Capture the cell that displays the provided text and extract its (x, y) central coordinate. 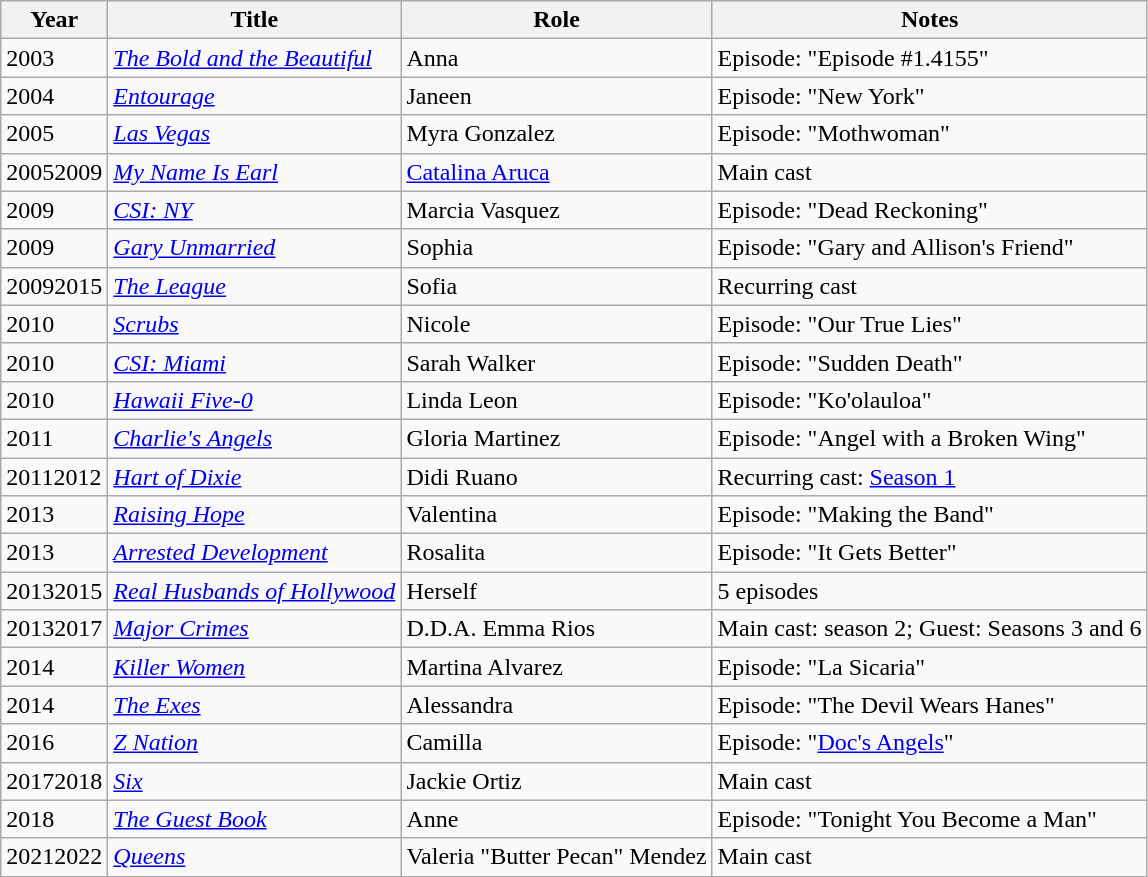
Episode: "Episode #1.4155" (930, 58)
2005 (54, 134)
Marcia Vasquez (556, 210)
Episode: "Mothwoman" (930, 134)
Hart of Dixie (254, 477)
Episode: "Ko'olauloa" (930, 400)
The Bold and the Beautiful (254, 58)
Role (556, 20)
Las Vegas (254, 134)
Episode: "The Devil Wears Hanes" (930, 705)
Linda Leon (556, 400)
Valentina (556, 515)
Camilla (556, 743)
Year (54, 20)
Episode: "It Gets Better" (930, 553)
Recurring cast (930, 286)
20132015 (54, 591)
2016 (54, 743)
Real Husbands of Hollywood (254, 591)
Herself (556, 591)
Episode: "Our True Lies" (930, 324)
Scrubs (254, 324)
Six (254, 781)
Title (254, 20)
Janeen (556, 96)
Didi Ruano (556, 477)
Gloria Martinez (556, 438)
Notes (930, 20)
Martina Alvarez (556, 667)
My Name Is Earl (254, 172)
Arrested Development (254, 553)
Episode: "Making the Band" (930, 515)
20172018 (54, 781)
2018 (54, 819)
CSI: NY (254, 210)
Episode: "Tonight You Become a Man" (930, 819)
Rosalita (556, 553)
Alessandra (556, 705)
Anne (556, 819)
Episode: "Dead Reckoning" (930, 210)
Sofia (556, 286)
Raising Hope (254, 515)
Gary Unmarried (254, 248)
Hawaii Five-0 (254, 400)
20092015 (54, 286)
Charlie's Angels (254, 438)
Episode: "Doc's Angels" (930, 743)
Catalina Aruca (556, 172)
5 episodes (930, 591)
2003 (54, 58)
Episode: "Gary and Allison's Friend" (930, 248)
Queens (254, 857)
Anna (556, 58)
Entourage (254, 96)
Z Nation (254, 743)
Valeria "Butter Pecan" Mendez (556, 857)
CSI: Miami (254, 362)
Major Crimes (254, 629)
Nicole (556, 324)
The Exes (254, 705)
Episode: "La Sicaria" (930, 667)
20212022 (54, 857)
D.D.A. Emma Rios (556, 629)
The League (254, 286)
Sarah Walker (556, 362)
Episode: "Angel with a Broken Wing" (930, 438)
20112012 (54, 477)
Recurring cast: Season 1 (930, 477)
Myra Gonzalez (556, 134)
Sophia (556, 248)
20052009 (54, 172)
20132017 (54, 629)
Main cast: season 2; Guest: Seasons 3 and 6 (930, 629)
Killer Women (254, 667)
Jackie Ortiz (556, 781)
2004 (54, 96)
Episode: "Sudden Death" (930, 362)
The Guest Book (254, 819)
2011 (54, 438)
Episode: "New York" (930, 96)
